Scan for the cell matching the given text and deliver its [x, y] coordinate at center. 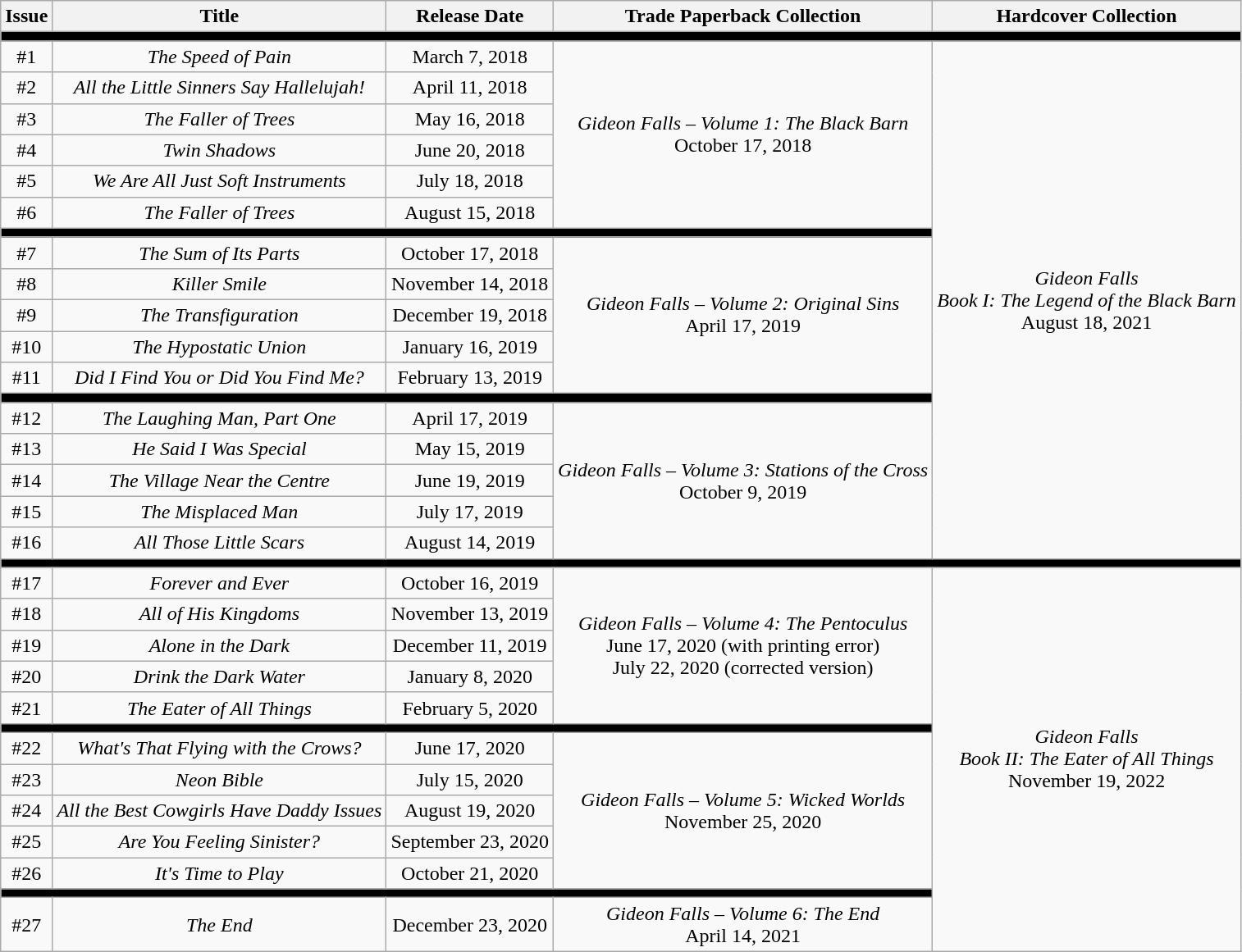
February 5, 2020 [470, 708]
Alone in the Dark [220, 645]
Neon Bible [220, 780]
June 17, 2020 [470, 748]
Trade Paperback Collection [743, 16]
November 13, 2019 [470, 614]
#1 [26, 57]
January 8, 2020 [470, 676]
Issue [26, 16]
#6 [26, 212]
Gideon FallsBook I: The Legend of the Black BarnAugust 18, 2021 [1087, 300]
Gideon FallsBook II: The Eater of All ThingsNovember 19, 2022 [1087, 759]
#27 [26, 925]
Gideon Falls – Volume 2: Original SinsApril 17, 2019 [743, 315]
#25 [26, 842]
We Are All Just Soft Instruments [220, 181]
Gideon Falls – Volume 6: The EndApril 14, 2021 [743, 925]
August 15, 2018 [470, 212]
April 11, 2018 [470, 88]
#15 [26, 512]
Release Date [470, 16]
May 15, 2019 [470, 449]
#3 [26, 119]
January 16, 2019 [470, 347]
June 20, 2018 [470, 150]
#17 [26, 583]
#16 [26, 543]
All Those Little Scars [220, 543]
December 11, 2019 [470, 645]
Killer Smile [220, 284]
It's Time to Play [220, 873]
#22 [26, 748]
#7 [26, 253]
Forever and Ever [220, 583]
#4 [26, 150]
#20 [26, 676]
The Sum of Its Parts [220, 253]
Title [220, 16]
Are You Feeling Sinister? [220, 842]
#26 [26, 873]
October 16, 2019 [470, 583]
December 19, 2018 [470, 315]
Gideon Falls – Volume 4: The PentoculusJune 17, 2020 (with printing error)July 22, 2020 (corrected version) [743, 645]
August 14, 2019 [470, 543]
#24 [26, 811]
July 17, 2019 [470, 512]
All the Best Cowgirls Have Daddy Issues [220, 811]
#19 [26, 645]
Gideon Falls – Volume 1: The Black BarnOctober 17, 2018 [743, 134]
April 17, 2019 [470, 418]
August 19, 2020 [470, 811]
October 21, 2020 [470, 873]
#14 [26, 481]
The Misplaced Man [220, 512]
The Transfiguration [220, 315]
#23 [26, 780]
March 7, 2018 [470, 57]
February 13, 2019 [470, 378]
November 14, 2018 [470, 284]
#2 [26, 88]
All the Little Sinners Say Hallelujah! [220, 88]
Gideon Falls – Volume 5: Wicked WorldsNovember 25, 2020 [743, 810]
Gideon Falls – Volume 3: Stations of the CrossOctober 9, 2019 [743, 481]
#8 [26, 284]
All of His Kingdoms [220, 614]
He Said I Was Special [220, 449]
#10 [26, 347]
The Hypostatic Union [220, 347]
#18 [26, 614]
July 18, 2018 [470, 181]
#11 [26, 378]
September 23, 2020 [470, 842]
May 16, 2018 [470, 119]
Did I Find You or Did You Find Me? [220, 378]
June 19, 2019 [470, 481]
What's That Flying with the Crows? [220, 748]
#12 [26, 418]
July 15, 2020 [470, 780]
Hardcover Collection [1087, 16]
#13 [26, 449]
Drink the Dark Water [220, 676]
Twin Shadows [220, 150]
The Laughing Man, Part One [220, 418]
The Speed of Pain [220, 57]
The End [220, 925]
The Village Near the Centre [220, 481]
#5 [26, 181]
December 23, 2020 [470, 925]
#21 [26, 708]
The Eater of All Things [220, 708]
October 17, 2018 [470, 253]
#9 [26, 315]
